Scan for the cell matching the given text and deliver its [X, Y] coordinate at center. 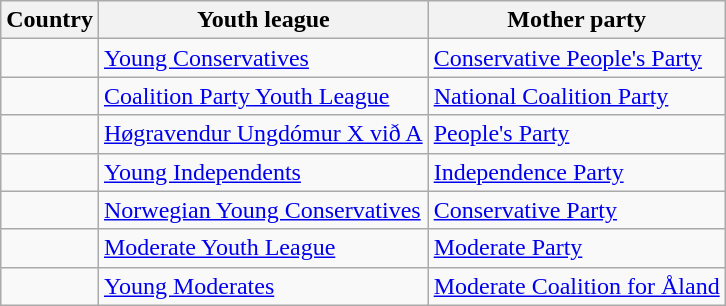
Young Moderates [263, 286]
Moderate Youth League [263, 248]
Independence Party [576, 172]
Young Independents [263, 172]
Conservative People's Party [576, 58]
Youth league [263, 20]
Country [50, 20]
Young Conservatives [263, 58]
People's Party [576, 134]
Høgravendur Ungdómur X við A [263, 134]
Conservative Party [576, 210]
Moderate Party [576, 248]
Coalition Party Youth League [263, 96]
National Coalition Party [576, 96]
Norwegian Young Conservatives [263, 210]
Moderate Coalition for Åland [576, 286]
Mother party [576, 20]
